Extract the [x, y] coordinate from the center of the cell holding the provided text.  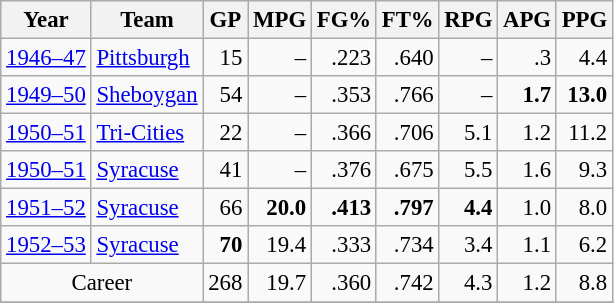
Career [102, 283]
1949–50 [46, 95]
Sheboygan [147, 95]
PPG [584, 20]
.742 [408, 283]
.376 [344, 170]
5.5 [468, 170]
.353 [344, 95]
3.4 [468, 245]
MPG [280, 20]
.675 [408, 170]
13.0 [584, 95]
4.3 [468, 283]
Pittsburgh [147, 58]
.640 [408, 58]
41 [226, 170]
6.2 [584, 245]
GP [226, 20]
.360 [344, 283]
Team [147, 20]
.797 [408, 208]
1.7 [528, 95]
.766 [408, 95]
.223 [344, 58]
1.1 [528, 245]
Tri-Cities [147, 133]
8.0 [584, 208]
54 [226, 95]
11.2 [584, 133]
.734 [408, 245]
15 [226, 58]
.366 [344, 133]
66 [226, 208]
APG [528, 20]
8.8 [584, 283]
5.1 [468, 133]
1946–47 [46, 58]
19.7 [280, 283]
1952–53 [46, 245]
22 [226, 133]
FG% [344, 20]
.706 [408, 133]
.413 [344, 208]
Year [46, 20]
1.0 [528, 208]
9.3 [584, 170]
70 [226, 245]
1.6 [528, 170]
1951–52 [46, 208]
RPG [468, 20]
19.4 [280, 245]
20.0 [280, 208]
268 [226, 283]
FT% [408, 20]
.333 [344, 245]
.3 [528, 58]
